Scan for the cell matching the given text and deliver its [X, Y] coordinate at center. 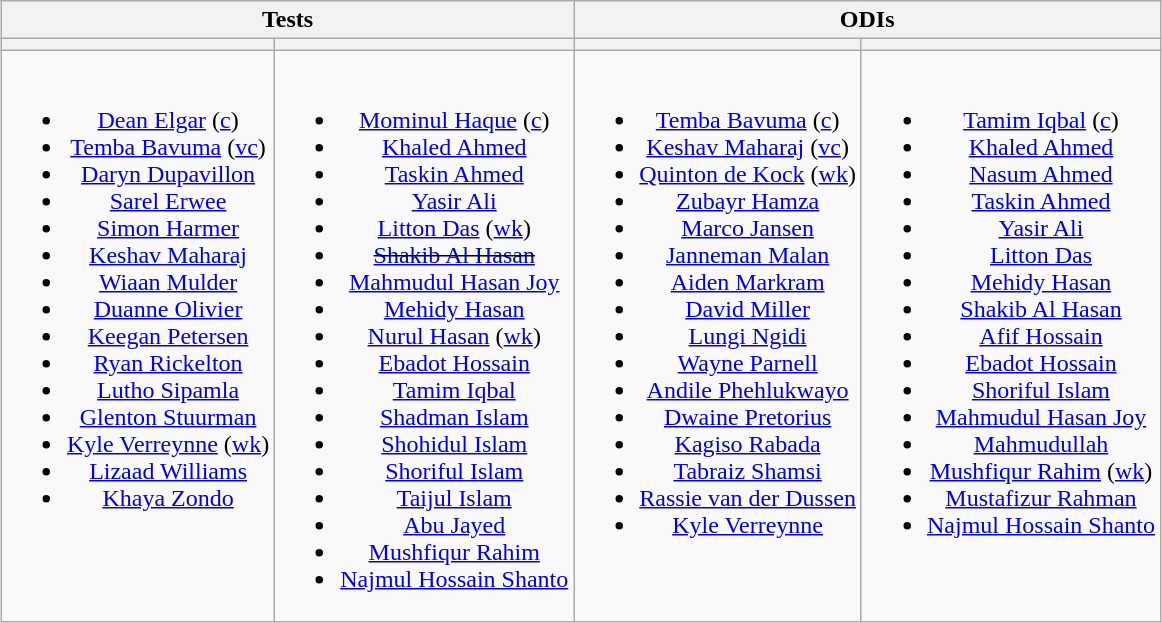
Tests [287, 20]
ODIs [868, 20]
